Search for the cell housing the specified text and yield its (X, Y) center coordinate. 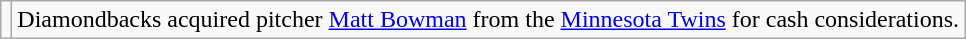
Diamondbacks acquired pitcher Matt Bowman from the Minnesota Twins for cash considerations. (488, 20)
